Output the (x, y) coordinate of the center of the cell containing the given text.  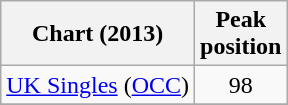
Chart (2013) (98, 34)
UK Singles (OCC) (98, 85)
98 (241, 85)
Peakposition (241, 34)
